Pinpoint the cell where the given text exists, returning its [x, y] midpoint coordinate. 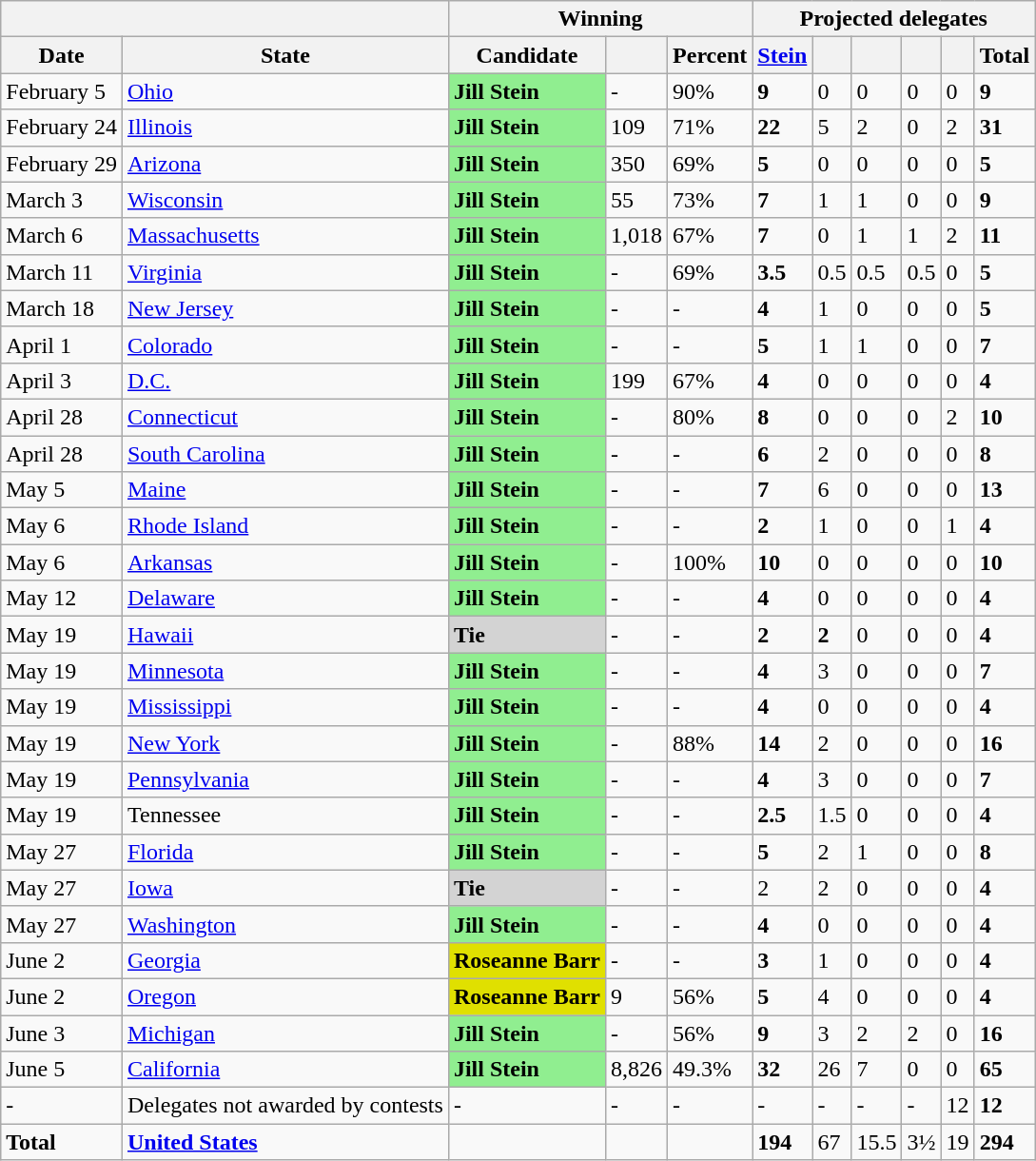
California [285, 1070]
United States [285, 1142]
11 [1005, 236]
Ohio [285, 91]
26 [831, 1070]
Date [62, 55]
109 [635, 128]
South Carolina [285, 454]
Wisconsin [285, 200]
Arkansas [285, 562]
71% [710, 128]
June 5 [62, 1070]
Oregon [285, 996]
67 [831, 1142]
65 [1005, 1070]
April 3 [62, 381]
March 6 [62, 236]
March 11 [62, 272]
April 1 [62, 344]
19 [957, 1142]
Delegates not awarded by contests [285, 1106]
15.5 [877, 1142]
Mississippi [285, 707]
D.C. [285, 381]
Iowa [285, 888]
3½ [921, 1142]
Colorado [285, 344]
Projected delegates [894, 19]
Minnesota [285, 671]
Massachusetts [285, 236]
Florida [285, 852]
Illinois [285, 128]
80% [710, 417]
1.5 [831, 816]
March 3 [62, 200]
Delaware [285, 599]
Candidate [527, 55]
June 3 [62, 1033]
Virginia [285, 272]
199 [635, 381]
Winning [599, 19]
90% [710, 91]
Percent [710, 55]
March 18 [62, 308]
350 [635, 164]
February 5 [62, 91]
294 [1005, 1142]
May 12 [62, 599]
73% [710, 200]
Hawaii [285, 635]
22 [782, 128]
New Jersey [285, 308]
May 5 [62, 490]
Georgia [285, 960]
Rhode Island [285, 526]
49.3% [710, 1070]
New York [285, 743]
Connecticut [285, 417]
February 24 [62, 128]
Pennsylvania [285, 779]
194 [782, 1142]
31 [1005, 128]
Stein [782, 55]
3.5 [782, 272]
13 [1005, 490]
February 29 [62, 164]
14 [782, 743]
55 [635, 200]
1,018 [635, 236]
Washington [285, 924]
Arizona [285, 164]
32 [782, 1070]
88% [710, 743]
2.5 [782, 816]
Michigan [285, 1033]
100% [710, 562]
Maine [285, 490]
8,826 [635, 1070]
Tennessee [285, 816]
State [285, 55]
